Return [x, y] of the center of cell containing provided text 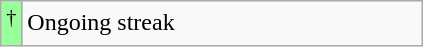
Ongoing streak [222, 24]
† [12, 24]
